Return the [x, y] coordinate for the center point of the cell that contains the specified text.  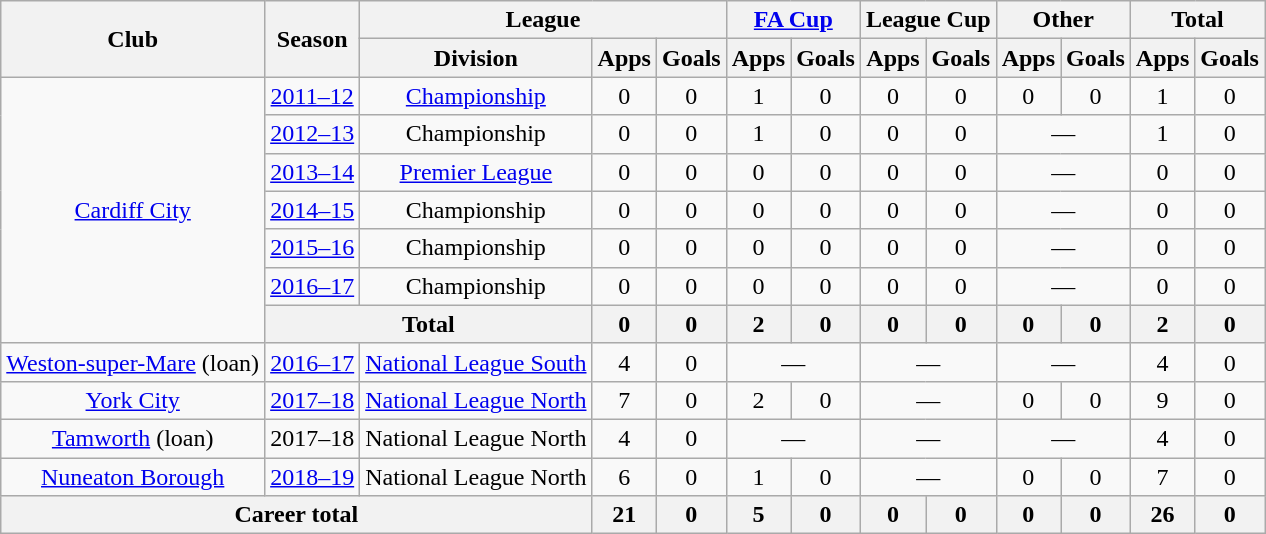
6 [624, 477]
League Cup [928, 20]
Career total [296, 515]
Division [476, 58]
2015–16 [312, 248]
2014–15 [312, 210]
2018–19 [312, 477]
26 [1162, 515]
Club [133, 39]
9 [1162, 400]
21 [624, 515]
League [544, 20]
Nuneaton Borough [133, 477]
Weston-super-Mare (loan) [133, 362]
2013–14 [312, 172]
2012–13 [312, 134]
Tamworth (loan) [133, 438]
National League South [476, 362]
Season [312, 39]
FA Cup [793, 20]
Cardiff City [133, 210]
Premier League [476, 172]
Other [1063, 20]
5 [758, 515]
York City [133, 400]
2011–12 [312, 96]
